Scan for the cell matching the given text and deliver its (X, Y) coordinate at center. 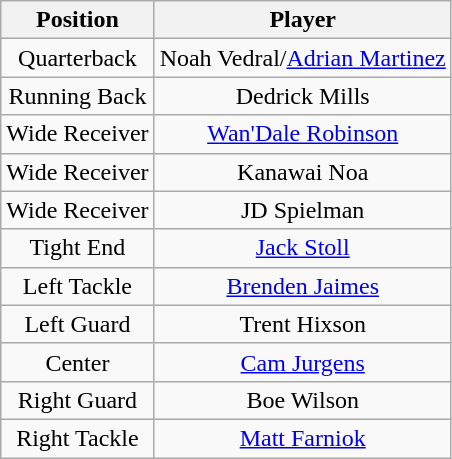
Jack Stoll (302, 248)
Left Tackle (78, 286)
Player (302, 20)
JD Spielman (302, 210)
Matt Farniok (302, 438)
Quarterback (78, 58)
Boe Wilson (302, 400)
Cam Jurgens (302, 362)
Position (78, 20)
Noah Vedral/Adrian Martinez (302, 58)
Brenden Jaimes (302, 286)
Wan'Dale Robinson (302, 134)
Center (78, 362)
Kanawai Noa (302, 172)
Left Guard (78, 324)
Right Guard (78, 400)
Running Back (78, 96)
Tight End (78, 248)
Trent Hixson (302, 324)
Dedrick Mills (302, 96)
Right Tackle (78, 438)
